Capture the cell that displays the provided text and extract its [X, Y] central coordinate. 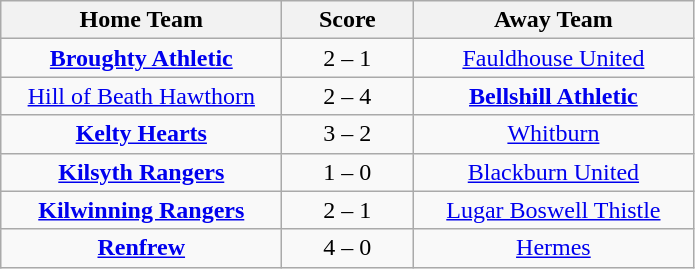
2 – 4 [348, 96]
Kelty Hearts [142, 134]
Blackburn United [554, 172]
Kilwinning Rangers [142, 210]
Broughty Athletic [142, 58]
4 – 0 [348, 248]
Hill of Beath Hawthorn [142, 96]
Whitburn [554, 134]
Home Team [142, 20]
Away Team [554, 20]
Kilsyth Rangers [142, 172]
Fauldhouse United [554, 58]
1 – 0 [348, 172]
Score [348, 20]
Renfrew [142, 248]
Lugar Boswell Thistle [554, 210]
Bellshill Athletic [554, 96]
3 – 2 [348, 134]
Hermes [554, 248]
